Capture the cell that displays the provided text and extract its (x, y) central coordinate. 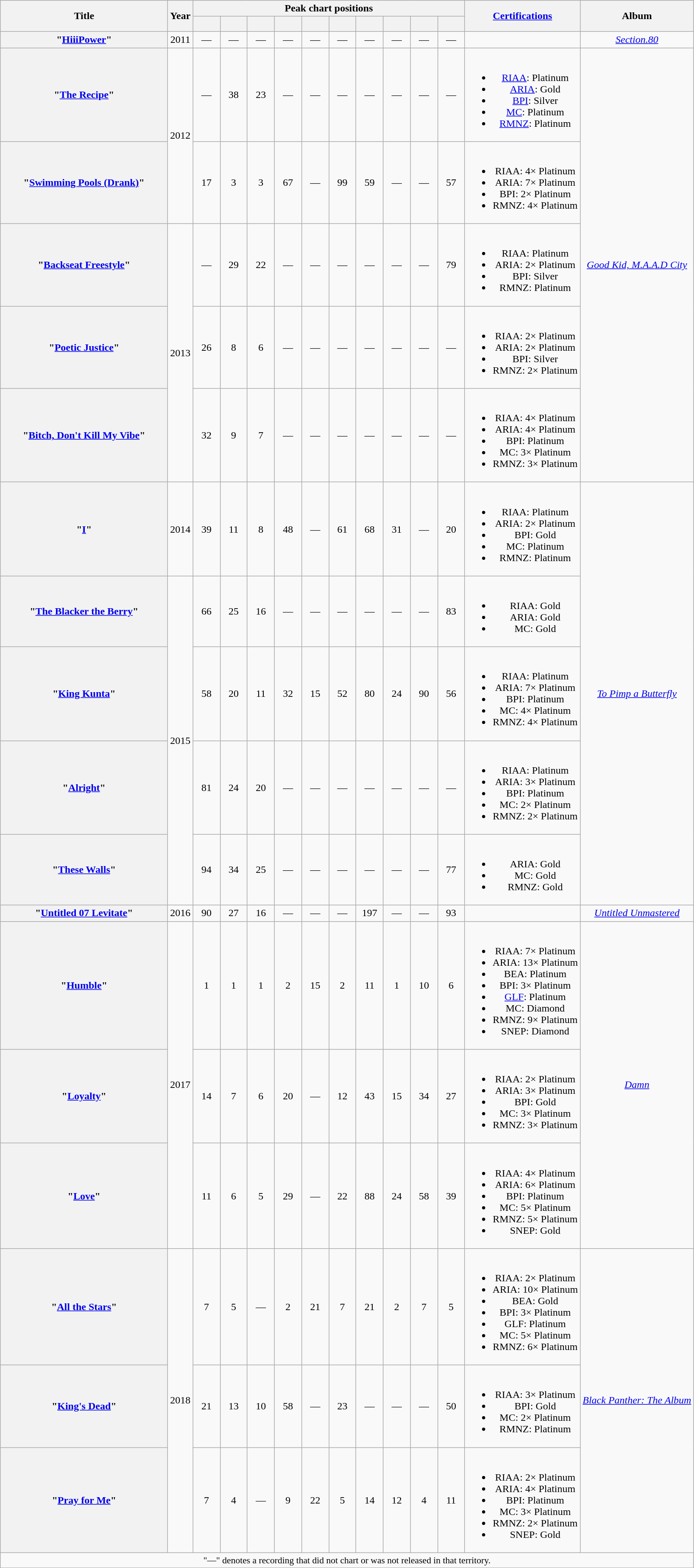
RIAA: PlatinumARIA: 2× PlatinumBPI: SilverRMNZ: Platinum (522, 265)
57 (451, 183)
RIAA: 7× PlatinumARIA: 13× PlatinumBEA: PlatinumBPI: 3× PlatinumGLF: PlatinumMC: DiamondRMNZ: 9× PlatinumSNEP: Diamond (522, 985)
"—" denotes a recording that did not chart or was not released in that territory. (347, 1560)
RIAA: PlatinumARIA: 3× PlatinumBPI: PlatinumMC: 2× PlatinumRMNZ: 2× Platinum (522, 787)
2018 (181, 1400)
2017 (181, 1085)
Year (181, 16)
Certifications (522, 16)
RIAA: PlatinumARIA: 7× PlatinumBPI: PlatinumMC: 4× PlatinumRMNZ: 4× Platinum (522, 694)
"Loyalty" (84, 1096)
"The Blacker the Berry" (84, 612)
RIAA: 2× PlatinumARIA: 3× PlatinumBPI: GoldMC: 3× PlatinumRMNZ: 3× Platinum (522, 1096)
"Bitch, Don't Kill My Vibe" (84, 435)
81 (206, 787)
"Love" (84, 1196)
ARIA: GoldMC: GoldRMNZ: Gold (522, 869)
Album (637, 16)
RIAA: 4× PlatinumARIA: 4× PlatinumBPI: PlatinumMC: 3× PlatinumRMNZ: 3× Platinum (522, 435)
68 (370, 529)
"The Recipe" (84, 94)
Damn (637, 1085)
"Untitled 07 Levitate" (84, 913)
94 (206, 869)
RIAA: GoldARIA: GoldMC: Gold (522, 612)
77 (451, 869)
"Humble" (84, 985)
To Pimp a Butterfly (637, 694)
67 (288, 183)
RIAA: PlatinumARIA: GoldBPI: SilverMC: PlatinumRMNZ: Platinum (522, 94)
93 (451, 913)
RIAA: 4× PlatinumARIA: 7× PlatinumBPI: 2× PlatinumRMNZ: 4× Platinum (522, 183)
RIAA: PlatinumARIA: 2× PlatinumBPI: GoldMC: PlatinumRMNZ: Platinum (522, 529)
RIAA: 4× PlatinumARIA: 6× PlatinumBPI: PlatinumMC: 5× PlatinumRMNZ: 5× PlatinumSNEP: Gold (522, 1196)
80 (370, 694)
RIAA: 3× PlatinumBPI: GoldMC: 2× PlatinumRMNZ: Platinum (522, 1406)
83 (451, 612)
"Pray for Me" (84, 1500)
48 (288, 529)
2013 (181, 353)
Black Panther: The Album (637, 1400)
"King Kunta" (84, 694)
"These Walls" (84, 869)
56 (451, 694)
RIAA: 2× PlatinumARIA: 10× PlatinumBEA: GoldBPI: 3× PlatinumGLF: PlatinumMC: 5× PlatinumRMNZ: 6× Platinum (522, 1306)
61 (343, 529)
Good Kid, M.A.A.D City (637, 265)
99 (343, 183)
52 (343, 694)
31 (397, 529)
"Backseat Freestyle" (84, 265)
13 (234, 1406)
Section.80 (637, 39)
2015 (181, 741)
"All the Stars" (84, 1306)
2011 (181, 39)
26 (206, 347)
43 (370, 1096)
Title (84, 16)
RIAA: 2× PlatinumARIA: 4× PlatinumBPI: PlatinumMC: 3× PlatinumRMNZ: 2× PlatinumSNEP: Gold (522, 1500)
2016 (181, 913)
2012 (181, 136)
50 (451, 1406)
Untitled Unmastered (637, 913)
197 (370, 913)
"Alright" (84, 787)
"Poetic Justice" (84, 347)
"HiiiPower" (84, 39)
79 (451, 265)
38 (234, 94)
88 (370, 1196)
"I" (84, 529)
Peak chart positions (329, 8)
66 (206, 612)
59 (370, 183)
17 (206, 183)
"Swimming Pools (Drank)" (84, 183)
"King's Dead" (84, 1406)
RIAA: 2× PlatinumARIA: 2× PlatinumBPI: SilverRMNZ: 2× Platinum (522, 347)
2014 (181, 529)
